Identify which cell holds the provided text, then report its [X, Y] central coordinate. 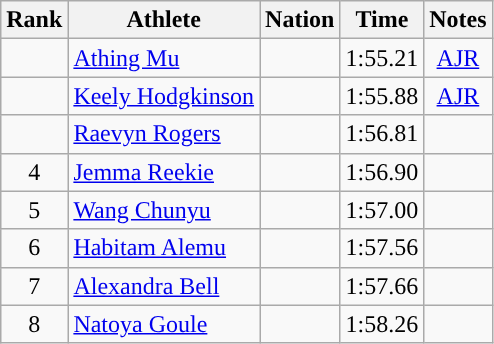
Wang Chunyu [164, 210]
Notes [458, 20]
8 [34, 324]
Time [382, 20]
1:57.56 [382, 248]
1:55.21 [382, 58]
6 [34, 248]
7 [34, 286]
Nation [300, 20]
Athlete [164, 20]
Raevyn Rogers [164, 134]
1:55.88 [382, 96]
Natoya Goule [164, 324]
5 [34, 210]
Alexandra Bell [164, 286]
1:57.66 [382, 286]
Athing Mu [164, 58]
1:58.26 [382, 324]
Keely Hodgkinson [164, 96]
Jemma Reekie [164, 172]
1:56.90 [382, 172]
Habitam Alemu [164, 248]
4 [34, 172]
Rank [34, 20]
1:57.00 [382, 210]
1:56.81 [382, 134]
